Locate the cell with the specified text and output its (x, y) center coordinate. 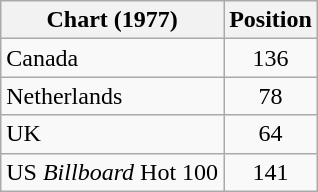
Position (271, 20)
Netherlands (112, 96)
UK (112, 134)
US Billboard Hot 100 (112, 172)
Canada (112, 58)
141 (271, 172)
64 (271, 134)
78 (271, 96)
Chart (1977) (112, 20)
136 (271, 58)
